Identify which cell holds the provided text, then report its [x, y] central coordinate. 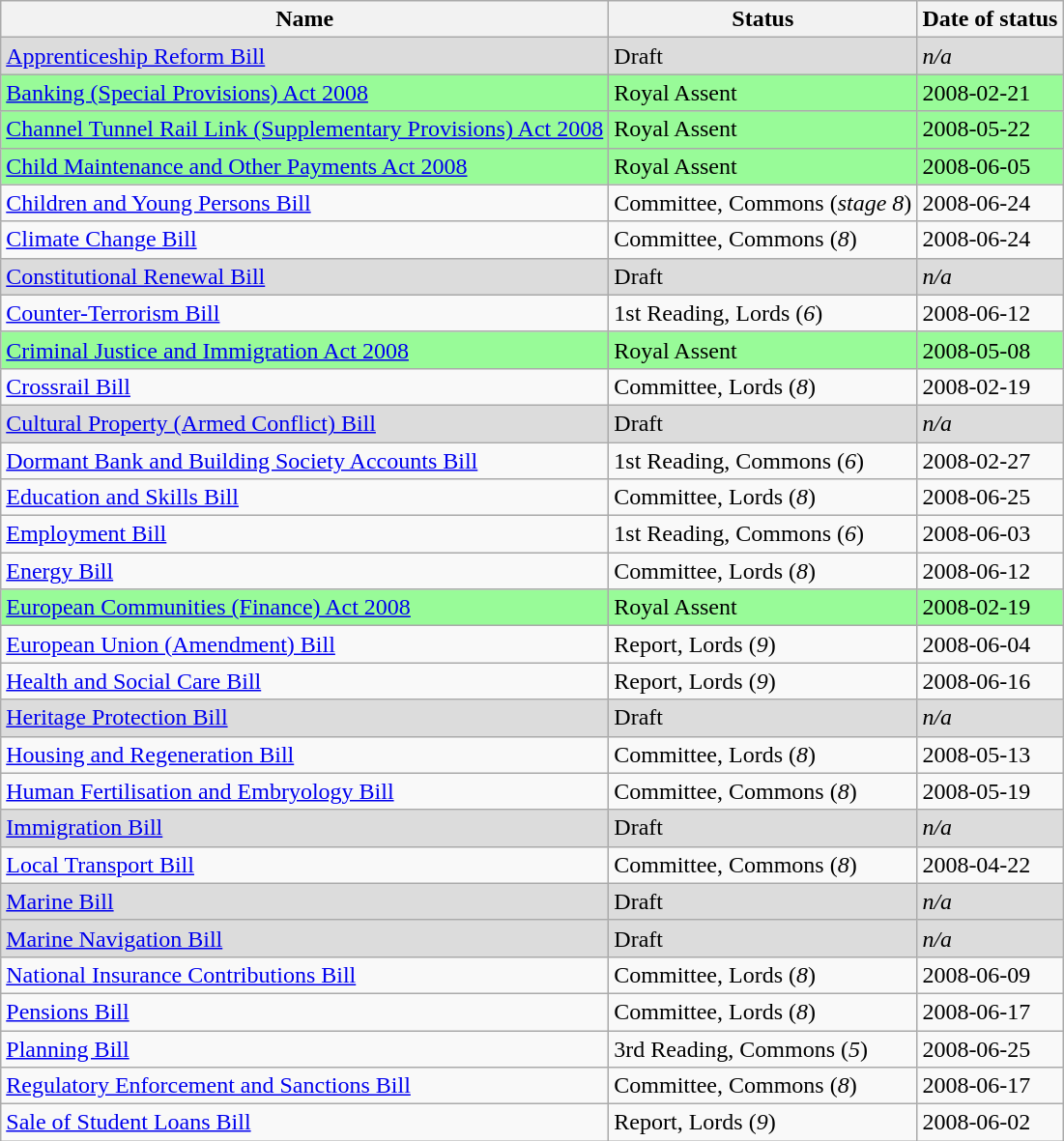
Marine Bill [305, 901]
Marine Navigation Bill [305, 938]
Education and Skills Bill [305, 498]
Heritage Protection Bill [305, 718]
National Insurance Contributions Bill [305, 975]
1st Reading, Lords (6) [763, 313]
2008-05-08 [990, 350]
Criminal Justice and Immigration Act 2008 [305, 350]
Status [763, 19]
Climate Change Bill [305, 240]
2008-02-27 [990, 461]
Sale of Student Loans Bill [305, 1123]
Energy Bill [305, 571]
Date of status [990, 19]
2008-06-04 [990, 644]
2008-04-22 [990, 865]
Banking (Special Provisions) Act 2008 [305, 93]
Child Maintenance and Other Payments Act 2008 [305, 166]
Local Transport Bill [305, 865]
Immigration Bill [305, 828]
2008-06-02 [990, 1123]
Name [305, 19]
Crossrail Bill [305, 386]
2008-02-21 [990, 93]
3rd Reading, Commons (5) [763, 1048]
Employment Bill [305, 534]
Planning Bill [305, 1048]
Health and Social Care Bill [305, 681]
Counter-Terrorism Bill [305, 313]
2008-05-19 [990, 791]
Human Fertilisation and Embryology Bill [305, 791]
2008-05-22 [990, 129]
2008-06-16 [990, 681]
Committee, Commons (stage 8) [763, 203]
European Union (Amendment) Bill [305, 644]
2008-05-13 [990, 755]
2008-06-03 [990, 534]
2008-06-09 [990, 975]
Constitutional Renewal Bill [305, 276]
Apprenticeship Reform Bill [305, 56]
Children and Young Persons Bill [305, 203]
Regulatory Enforcement and Sanctions Bill [305, 1086]
Pensions Bill [305, 1012]
2008-06-05 [990, 166]
Cultural Property (Armed Conflict) Bill [305, 423]
Dormant Bank and Building Society Accounts Bill [305, 461]
Channel Tunnel Rail Link (Supplementary Provisions) Act 2008 [305, 129]
Housing and Regeneration Bill [305, 755]
European Communities (Finance) Act 2008 [305, 608]
